Pinpoint the cell where the given text exists, returning its (X, Y) midpoint coordinate. 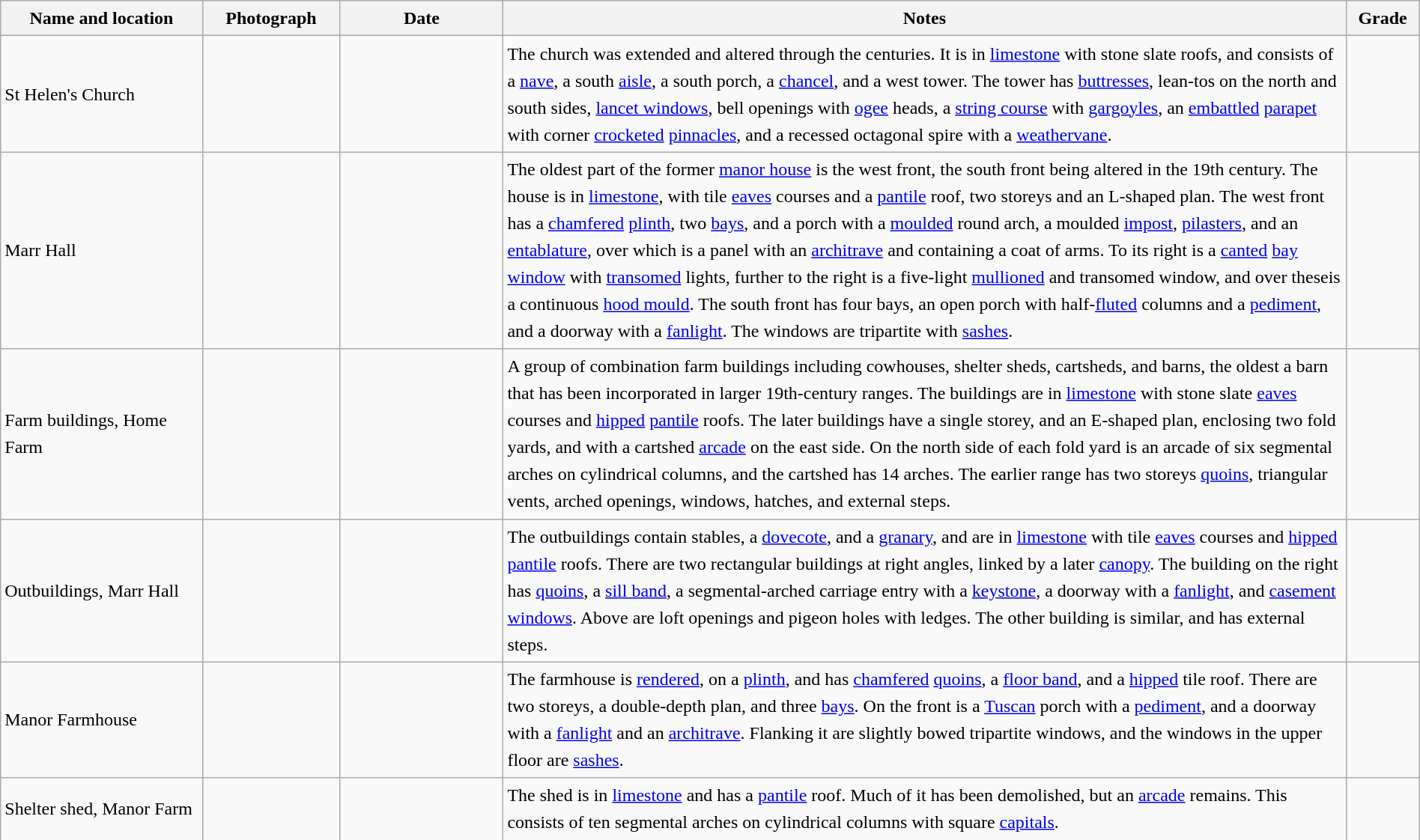
Manor Farmhouse (102, 720)
Date (422, 18)
Photograph (271, 18)
Notes (924, 18)
Shelter shed, Manor Farm (102, 809)
Farm buildings, Home Farm (102, 434)
St Helen's Church (102, 94)
Name and location (102, 18)
Grade (1383, 18)
Outbuildings, Marr Hall (102, 590)
Marr Hall (102, 250)
